Identify which cell holds the provided text, then report its [x, y] central coordinate. 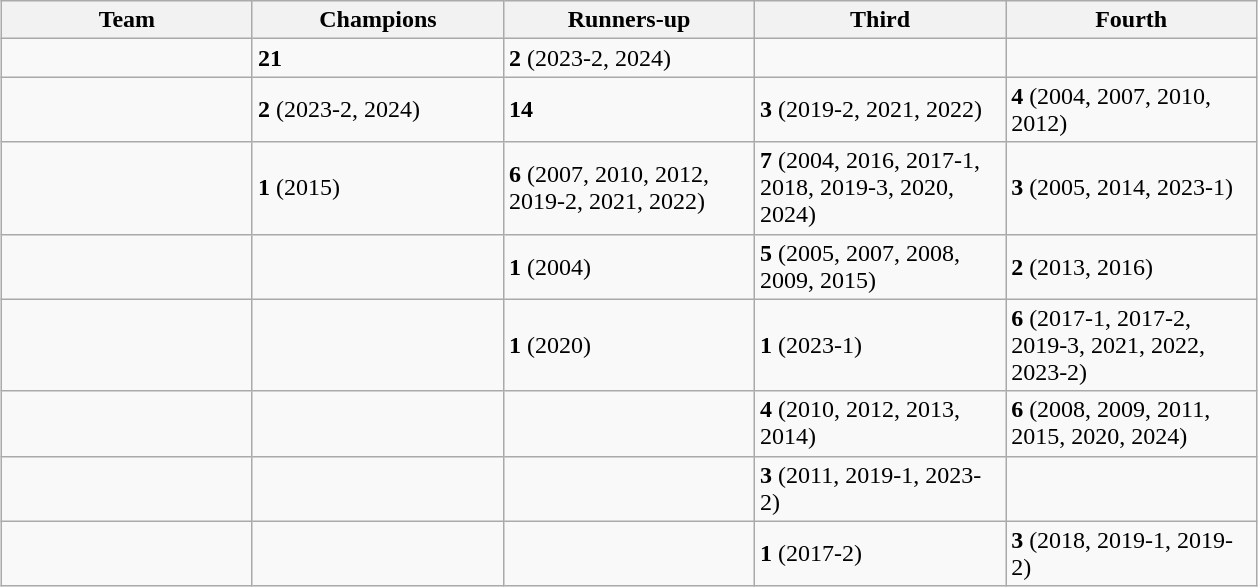
Third [880, 20]
Champions [378, 20]
1 (2004) [628, 266]
6 (2008, 2009, 2011, 2015, 2020, 2024) [1132, 424]
Team [126, 20]
6 (2017-1, 2017-2, 2019-3, 2021, 2022, 2023-2) [1132, 345]
3 (2018, 2019-1, 2019-2) [1132, 554]
3 (2019-2, 2021, 2022) [880, 110]
4 (2010, 2012, 2013, 2014) [880, 424]
6 (2007, 2010, 2012, 2019-2, 2021, 2022) [628, 188]
Fourth [1132, 20]
2 (2013, 2016) [1132, 266]
1 (2020) [628, 345]
4 (2004, 2007, 2010, 2012) [1132, 110]
14 [628, 110]
21 [378, 58]
5 (2005, 2007, 2008, 2009, 2015) [880, 266]
1 (2023-1) [880, 345]
7 (2004, 2016, 2017-1, 2018, 2019-3, 2020, 2024) [880, 188]
3 (2011, 2019-1, 2023-2) [880, 488]
1 (2015) [378, 188]
3 (2005, 2014, 2023-1) [1132, 188]
1 (2017-2) [880, 554]
Runners-up [628, 20]
